Determine the (x, y) coordinate at the center of the cell enclosing the given text.  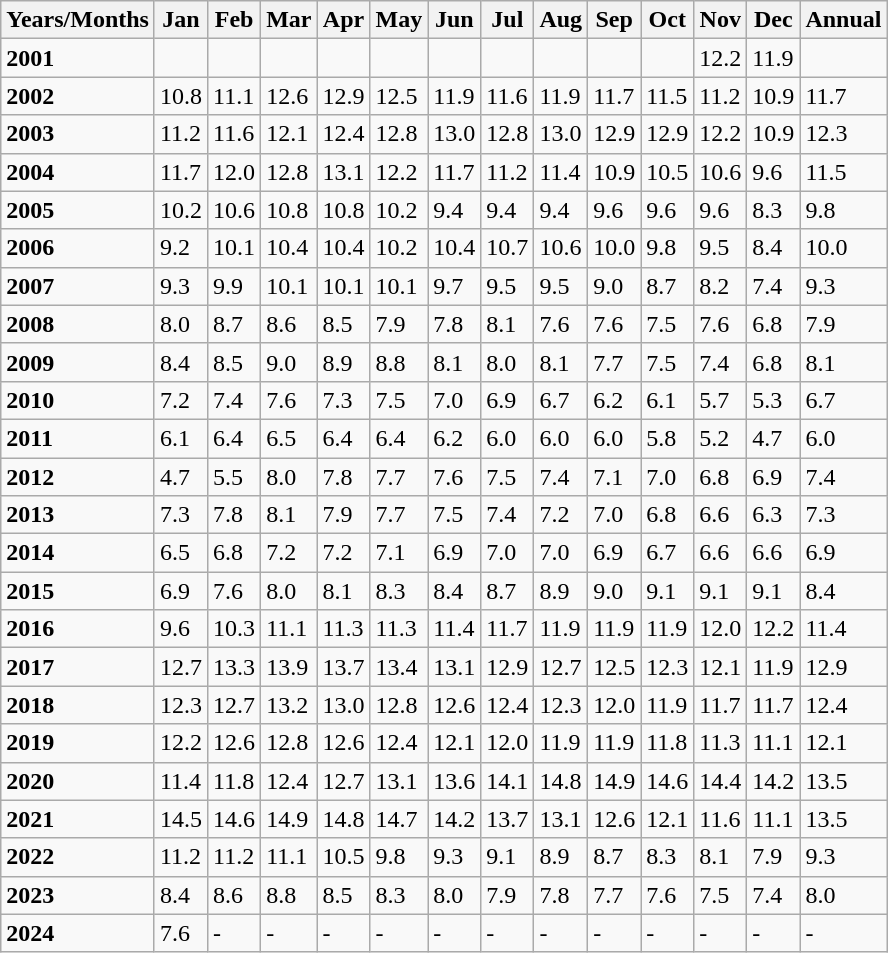
9.9 (234, 286)
10.7 (508, 248)
2022 (78, 857)
2020 (78, 781)
5.2 (720, 438)
2013 (78, 515)
Mar (289, 20)
Dec (774, 20)
2010 (78, 400)
2001 (78, 58)
May (399, 20)
Annual (844, 20)
5.5 (234, 477)
5.8 (668, 438)
2004 (78, 172)
2015 (78, 591)
2016 (78, 629)
2009 (78, 362)
9.7 (454, 286)
Nov (720, 20)
2007 (78, 286)
14.4 (720, 781)
2005 (78, 210)
8.2 (720, 286)
9.2 (180, 248)
13.2 (289, 705)
6.3 (774, 515)
Jul (508, 20)
14.7 (399, 819)
Sep (614, 20)
5.7 (720, 400)
Apr (344, 20)
2019 (78, 743)
Oct (668, 20)
2006 (78, 248)
2012 (78, 477)
14.1 (508, 781)
2014 (78, 553)
5.3 (774, 400)
13.9 (289, 667)
14.5 (180, 819)
Years/Months (78, 20)
13.3 (234, 667)
Jan (180, 20)
10.3 (234, 629)
Feb (234, 20)
13.6 (454, 781)
2008 (78, 324)
Aug (561, 20)
2003 (78, 134)
2002 (78, 96)
2018 (78, 705)
2017 (78, 667)
2011 (78, 438)
2024 (78, 933)
2021 (78, 819)
13.4 (399, 667)
2023 (78, 895)
Jun (454, 20)
